Pinpoint the cell where the given text exists, returning its [X, Y] midpoint coordinate. 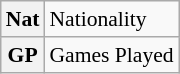
Games Played [111, 55]
Nat [23, 19]
GP [23, 55]
Nationality [111, 19]
